For the text-containing cell, return its midpoint in [X, Y] coordinate format. 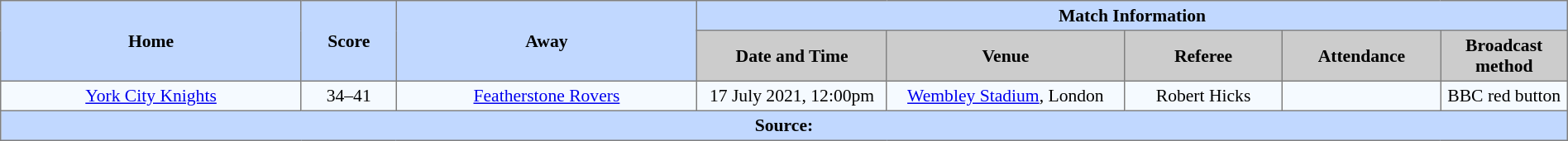
Featherstone Rovers [547, 96]
Score [349, 41]
Date and Time [792, 56]
Match Information [1133, 16]
Source: [784, 125]
Venue [1006, 56]
Wembley Stadium, London [1006, 96]
BBC red button [1503, 96]
Robert Hicks [1202, 96]
Home [151, 41]
Away [547, 41]
Referee [1202, 56]
Broadcast method [1503, 56]
Attendance [1361, 56]
17 July 2021, 12:00pm [792, 96]
York City Knights [151, 96]
34–41 [349, 96]
